For the text-containing cell, return its midpoint in [X, Y] coordinate format. 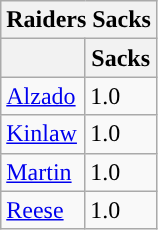
Reese [43, 210]
Sacks [121, 58]
Kinlaw [43, 134]
Alzado [43, 96]
Martin [43, 172]
Raiders Sacks [79, 20]
